Detect which cell encompasses the target text, then output its (X, Y) center coordinate. 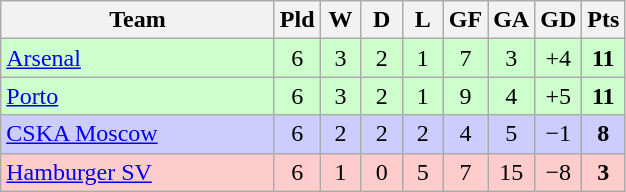
9 (465, 96)
D (382, 20)
8 (604, 134)
Porto (138, 96)
Team (138, 20)
−8 (558, 172)
CSKA Moscow (138, 134)
GA (512, 20)
0 (382, 172)
Pts (604, 20)
15 (512, 172)
W (340, 20)
Hamburger SV (138, 172)
+4 (558, 58)
+5 (558, 96)
Pld (297, 20)
−1 (558, 134)
GF (465, 20)
Arsenal (138, 58)
L (422, 20)
GD (558, 20)
